From the cell containing the given text, extract its center point as (x, y) coordinate. 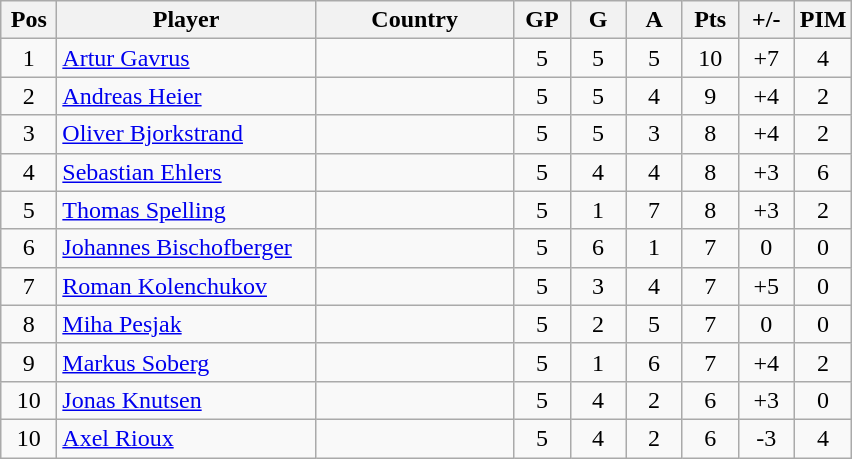
Johannes Bischofberger (186, 248)
G (598, 20)
PIM (823, 20)
Oliver Bjorkstrand (186, 134)
Pos (29, 20)
Player (186, 20)
Andreas Heier (186, 96)
Roman Kolenchukov (186, 286)
+5 (766, 286)
A (654, 20)
Pts (710, 20)
Thomas Spelling (186, 210)
Axel Rioux (186, 438)
+7 (766, 58)
Jonas Knutsen (186, 400)
+/- (766, 20)
Sebastian Ehlers (186, 172)
GP (542, 20)
Country (414, 20)
-3 (766, 438)
Markus Soberg (186, 362)
Miha Pesjak (186, 324)
Artur Gavrus (186, 58)
